Scan for the cell matching the given text and deliver its (x, y) coordinate at center. 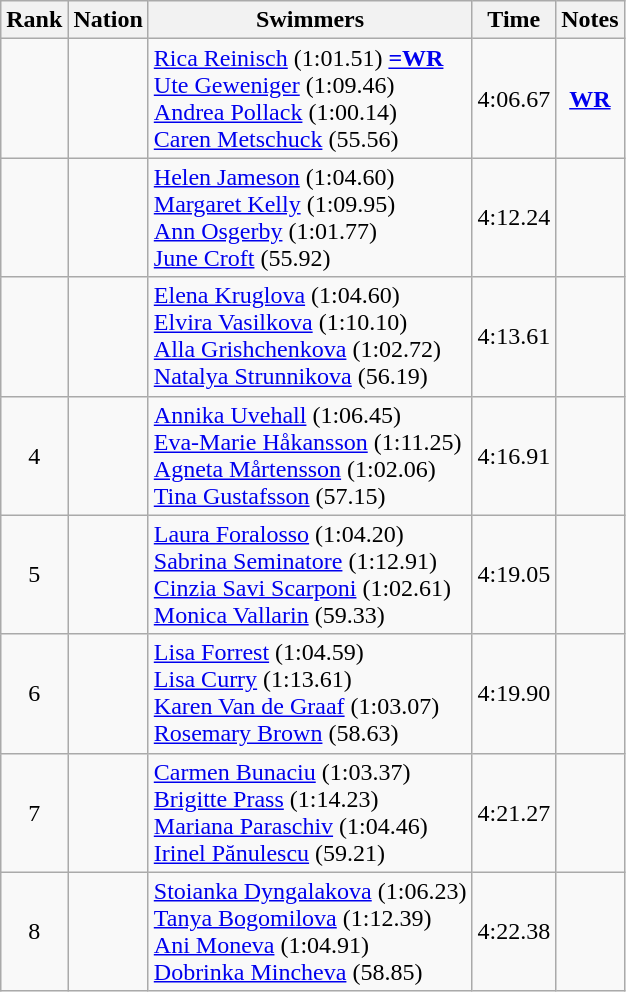
Swimmers (310, 20)
Annika Uvehall (1:06.45)Eva-Marie Håkansson (1:11.25)Agneta Mårtensson (1:02.06)Tina Gustafsson (57.15) (310, 456)
6 (34, 694)
4:13.61 (514, 336)
Notes (590, 20)
Rank (34, 20)
Rica Reinisch (1:01.51) =WRUte Geweniger (1:09.46)Andrea Pollack (1:00.14)Caren Metschuck (55.56) (310, 98)
4:12.24 (514, 218)
Elena Kruglova (1:04.60)Elvira Vasilkova (1:10.10)Alla Grishchenkova (1:02.72)Natalya Strunnikova (56.19) (310, 336)
4:22.38 (514, 932)
Nation (108, 20)
5 (34, 574)
Carmen Bunaciu (1:03.37)Brigitte Prass (1:14.23)Mariana Paraschiv (1:04.46)Irinel Pănulescu (59.21) (310, 812)
Lisa Forrest (1:04.59)Lisa Curry (1:13.61)Karen Van de Graaf (1:03.07)Rosemary Brown (58.63) (310, 694)
4:19.05 (514, 574)
4:19.90 (514, 694)
Stoianka Dyngalakova (1:06.23)Tanya Bogomilova (1:12.39)Ani Moneva (1:04.91)Dobrinka Mincheva (58.85) (310, 932)
4:06.67 (514, 98)
Laura Foralosso (1:04.20)Sabrina Seminatore (1:12.91)Cinzia Savi Scarponi (1:02.61)Monica Vallarin (59.33) (310, 574)
4:21.27 (514, 812)
WR (590, 98)
Helen Jameson (1:04.60)Margaret Kelly (1:09.95)Ann Osgerby (1:01.77)June Croft (55.92) (310, 218)
4:16.91 (514, 456)
8 (34, 932)
7 (34, 812)
Time (514, 20)
4 (34, 456)
